Determine the (X, Y) coordinate at the center of the cell enclosing the given text.  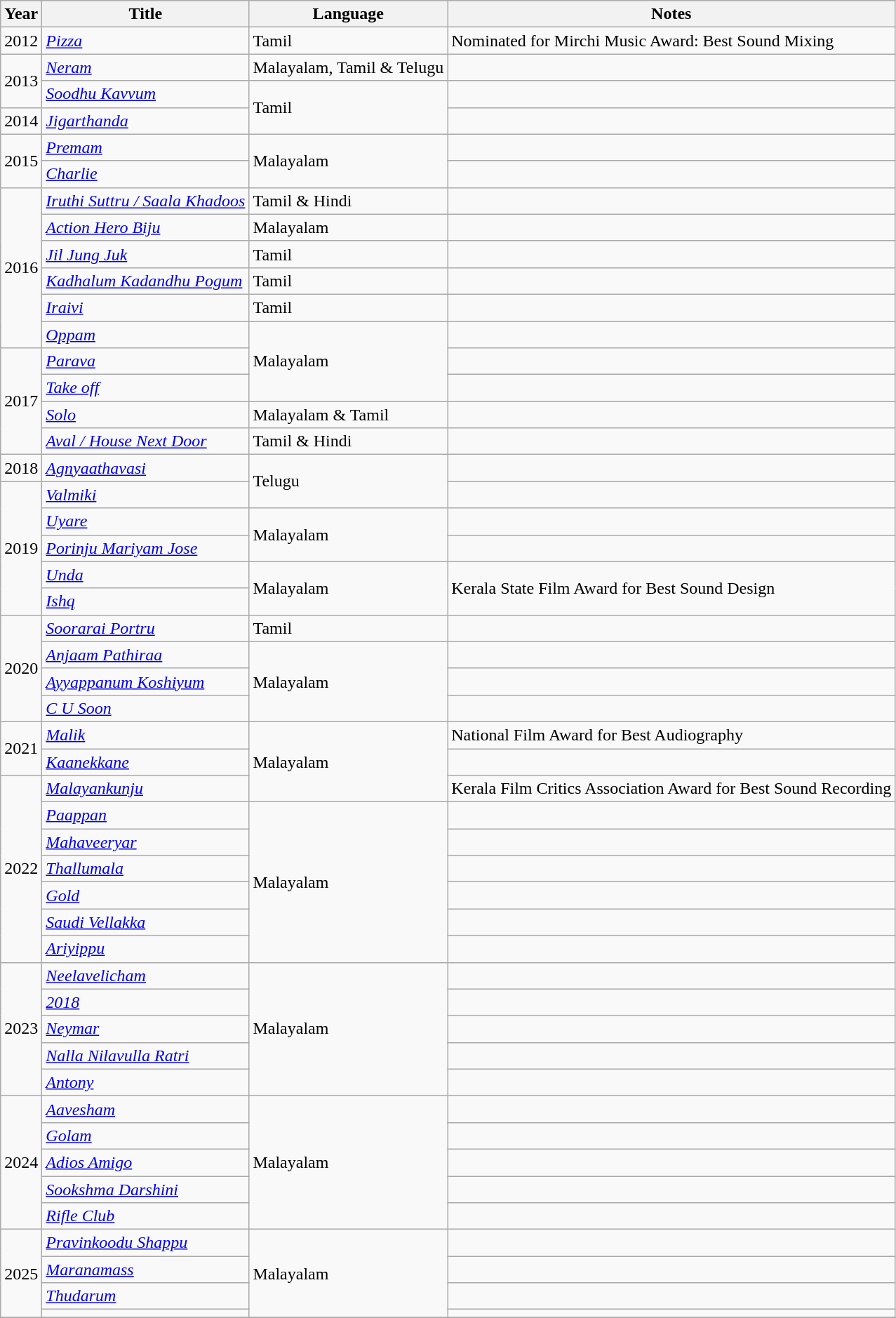
Parava (146, 361)
2013 (21, 81)
Aavesham (146, 1109)
2023 (21, 1029)
C U Soon (146, 708)
Charlie (146, 174)
Malayankunju (146, 789)
Mahaveeryar (146, 842)
2014 (21, 121)
2024 (21, 1162)
Malayalam & Tamil (348, 415)
Neram (146, 67)
Neelavelicham (146, 976)
Malayalam, Tamil & Telugu (348, 67)
Ayyappanum Koshiyum (146, 681)
Jigarthanda (146, 121)
Uyare (146, 521)
Premam (146, 147)
Take off (146, 388)
Ariyippu (146, 949)
Ishq (146, 601)
Kerala Film Critics Association Award for Best Sound Recording (671, 789)
Notes (671, 14)
Nominated for Mirchi Music Award: Best Sound Mixing (671, 41)
Kaanekkane (146, 761)
Paappan (146, 816)
Golam (146, 1136)
Oppam (146, 335)
Malik (146, 735)
Sookshma Darshini (146, 1190)
Aval / House Next Door (146, 441)
Unda (146, 575)
Action Hero Biju (146, 227)
Solo (146, 415)
Thallumala (146, 869)
Agnyaathavasi (146, 468)
Nalla Nilavulla Ratri (146, 1056)
Neymar (146, 1029)
2016 (21, 267)
Pizza (146, 41)
2020 (21, 668)
Gold (146, 896)
Telugu (348, 481)
Kerala State Film Award for Best Sound Design (671, 588)
2021 (21, 748)
Adios Amigo (146, 1162)
Porinju Mariyam Jose (146, 548)
2015 (21, 161)
2025 (21, 1273)
2019 (21, 548)
Maranamass (146, 1270)
Saudi Vellakka (146, 922)
Title (146, 14)
2022 (21, 869)
Anjaam Pathiraa (146, 655)
Pravinkoodu Shappu (146, 1243)
Iruthi Suttru / Saala Khadoos (146, 201)
Antony (146, 1082)
Rifle Club (146, 1216)
Kadhalum Kadandhu Pogum (146, 281)
Thudarum (146, 1296)
2012 (21, 41)
Year (21, 14)
National Film Award for Best Audiography (671, 735)
Language (348, 14)
Soodhu Kavvum (146, 94)
Iraivi (146, 307)
Jil Jung Juk (146, 254)
Valmiki (146, 495)
2017 (21, 401)
Soorarai Portru (146, 628)
